Return [X, Y] of the center of cell containing provided text 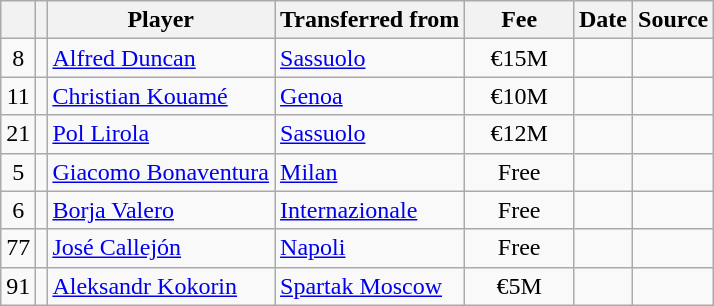
Christian Kouamé [161, 96]
€5M [520, 286]
Transferred from [370, 20]
Genoa [370, 96]
6 [18, 210]
Borja Valero [161, 210]
Milan [370, 172]
€12M [520, 134]
Fee [520, 20]
Aleksandr Kokorin [161, 286]
77 [18, 248]
Spartak Moscow [370, 286]
José Callejón [161, 248]
Internazionale [370, 210]
Date [602, 20]
5 [18, 172]
Napoli [370, 248]
8 [18, 58]
Player [161, 20]
€10M [520, 96]
Pol Lirola [161, 134]
11 [18, 96]
21 [18, 134]
91 [18, 286]
Source [674, 20]
Giacomo Bonaventura [161, 172]
Alfred Duncan [161, 58]
€15M [520, 58]
